Find where the given text appears and provide that cell's center as [X, Y] coordinate. 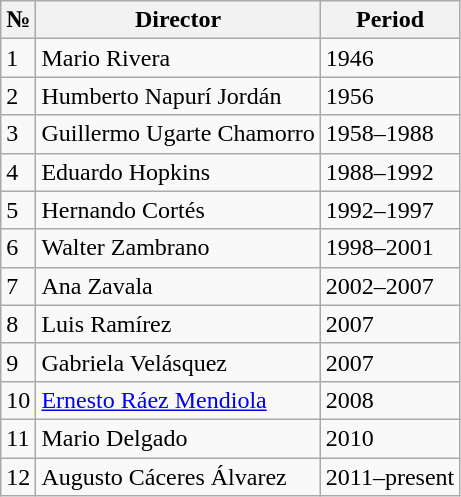
2008 [390, 400]
8 [18, 324]
Humberto Napurí Jordán [178, 96]
Guillermo Ugarte Chamorro [178, 134]
2010 [390, 438]
1958–1988 [390, 134]
7 [18, 286]
2002–2007 [390, 286]
12 [18, 477]
Walter Zambrano [178, 248]
1988–1992 [390, 172]
2 [18, 96]
1946 [390, 58]
1998–2001 [390, 248]
9 [18, 362]
1992–1997 [390, 210]
№ [18, 20]
Augusto Cáceres Álvarez [178, 477]
Mario Delgado [178, 438]
Hernando Cortés [178, 210]
2011–present [390, 477]
6 [18, 248]
Eduardo Hopkins [178, 172]
11 [18, 438]
Director [178, 20]
Period [390, 20]
Gabriela Velásquez [178, 362]
1 [18, 58]
10 [18, 400]
3 [18, 134]
4 [18, 172]
Ernesto Ráez Mendiola [178, 400]
Mario Rivera [178, 58]
5 [18, 210]
Ana Zavala [178, 286]
Luis Ramírez [178, 324]
1956 [390, 96]
